Provide the (x, y) coordinate of the cell's center where the given text is located.  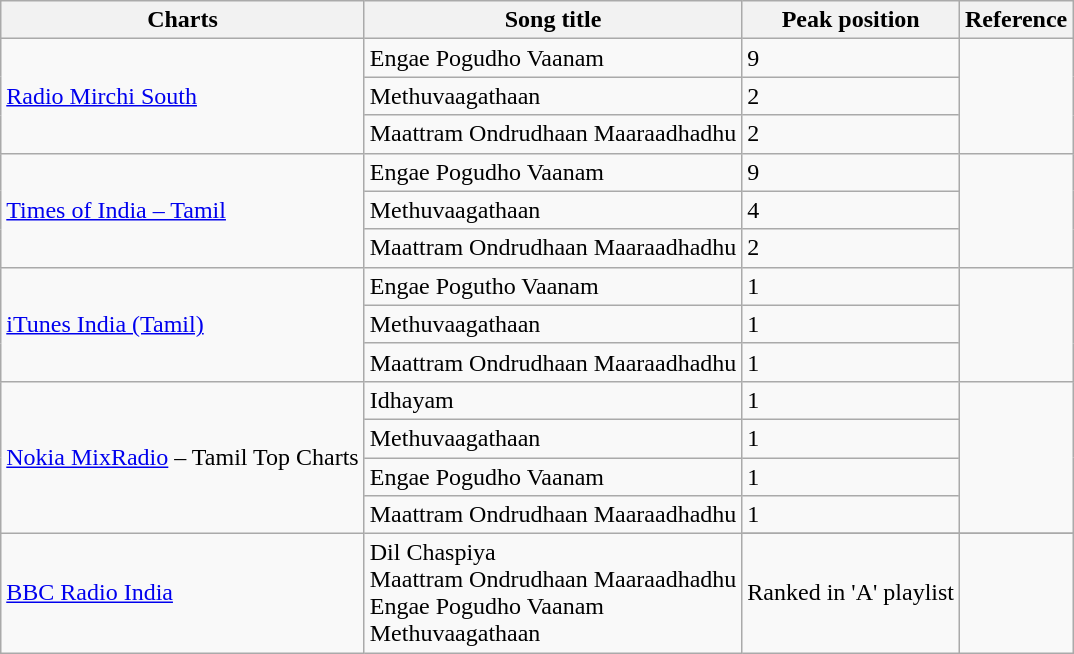
Times of India – Tamil (182, 210)
4 (851, 210)
Radio Mirchi South (182, 96)
Idhayam (553, 400)
Engae Pogutho Vaanam (553, 286)
Charts (182, 20)
iTunes India (Tamil) (182, 324)
BBC Radio India (182, 594)
Song title (553, 20)
Reference (1016, 20)
Peak position (851, 20)
Ranked in 'A' playlist (851, 594)
Nokia MixRadio – Tamil Top Charts (182, 457)
Dil ChaspiyaMaattram Ondrudhaan MaaraadhadhuEngae Pogudho VaanamMethuvaagathaan (553, 594)
